Determine the (X, Y) coordinate at the center of the cell enclosing the given text.  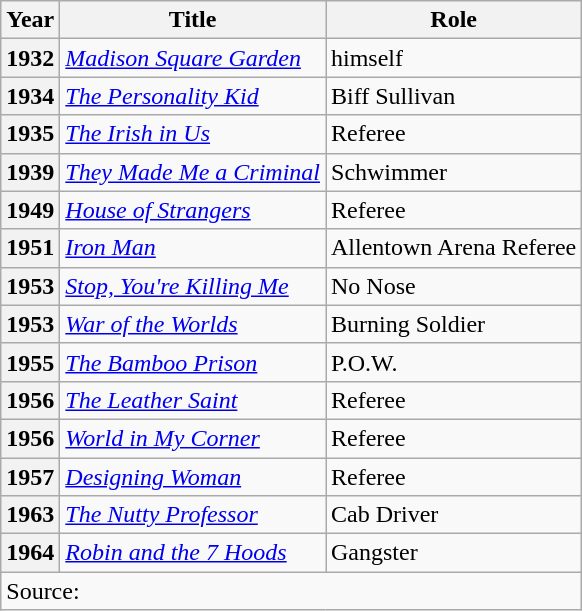
Title (193, 20)
Cab Driver (454, 515)
1963 (30, 515)
The Bamboo Prison (193, 362)
1951 (30, 248)
War of the Worlds (193, 324)
Gangster (454, 553)
Schwimmer (454, 172)
1949 (30, 210)
1932 (30, 58)
Source: (292, 591)
The Nutty Professor (193, 515)
1935 (30, 134)
The Leather Saint (193, 400)
P.O.W. (454, 362)
Burning Soldier (454, 324)
Allentown Arena Referee (454, 248)
The Irish in Us (193, 134)
Iron Man (193, 248)
No Nose (454, 286)
World in My Corner (193, 438)
1939 (30, 172)
1964 (30, 553)
himself (454, 58)
Madison Square Garden (193, 58)
Biff Sullivan (454, 96)
Robin and the 7 Hoods (193, 553)
House of Strangers (193, 210)
Stop, You're Killing Me (193, 286)
1957 (30, 477)
Role (454, 20)
1934 (30, 96)
1955 (30, 362)
They Made Me a Criminal (193, 172)
Designing Woman (193, 477)
The Personality Kid (193, 96)
Year (30, 20)
